Determine the (X, Y) coordinate at the center of the cell enclosing the given text.  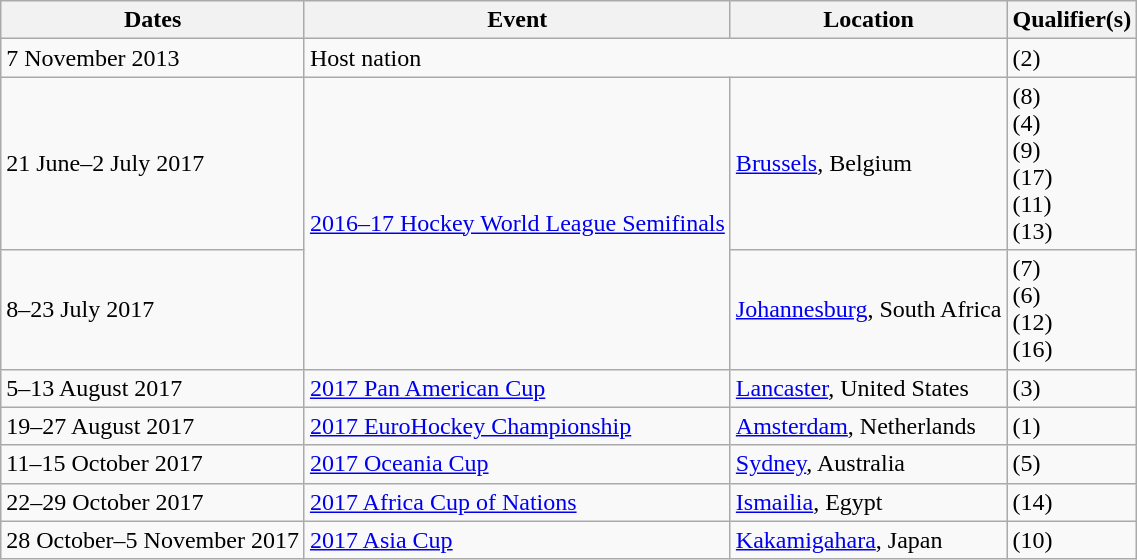
2017 Africa Cup of Nations (517, 502)
(2) (1072, 58)
(7) (6) (12) (16) (1072, 310)
28 October–5 November 2017 (153, 540)
2017 Pan American Cup (517, 388)
Kakamigahara, Japan (868, 540)
(1) (1072, 426)
5–13 August 2017 (153, 388)
(10) (1072, 540)
Lancaster, United States (868, 388)
2017 EuroHockey Championship (517, 426)
2016–17 Hockey World League Semifinals (517, 223)
Amsterdam, Netherlands (868, 426)
Johannesburg, South Africa (868, 310)
2017 Asia Cup (517, 540)
7 November 2013 (153, 58)
Qualifier(s) (1072, 20)
(8) (4) (9) (17) (11) (13) (1072, 164)
Ismailia, Egypt (868, 502)
8–23 July 2017 (153, 310)
21 June–2 July 2017 (153, 164)
Host nation (656, 58)
22–29 October 2017 (153, 502)
(14) (1072, 502)
Location (868, 20)
Event (517, 20)
Dates (153, 20)
(5) (1072, 464)
Brussels, Belgium (868, 164)
(3) (1072, 388)
19–27 August 2017 (153, 426)
Sydney, Australia (868, 464)
2017 Oceania Cup (517, 464)
11–15 October 2017 (153, 464)
